Pinpoint the cell where the given text exists, returning its [x, y] midpoint coordinate. 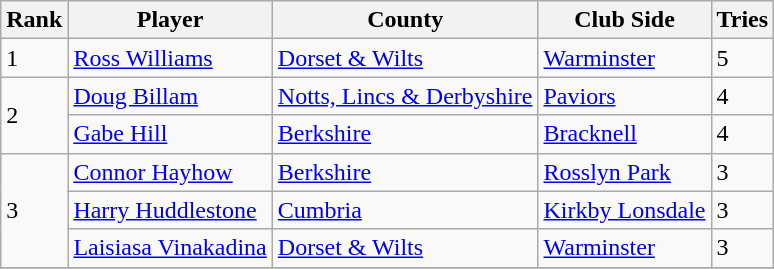
Harry Huddlestone [170, 210]
Kirkby Lonsdale [624, 210]
Bracknell [624, 134]
1 [34, 58]
2 [34, 115]
Player [170, 20]
Doug Billam [170, 96]
County [405, 20]
Cumbria [405, 210]
Notts, Lincs & Derbyshire [405, 96]
Gabe Hill [170, 134]
Rank [34, 20]
Connor Hayhow [170, 172]
Rosslyn Park [624, 172]
5 [742, 58]
Laisiasa Vinakadina [170, 248]
Club Side [624, 20]
Tries [742, 20]
Ross Williams [170, 58]
Paviors [624, 96]
